Detect which cell encompasses the target text, then output its [X, Y] center coordinate. 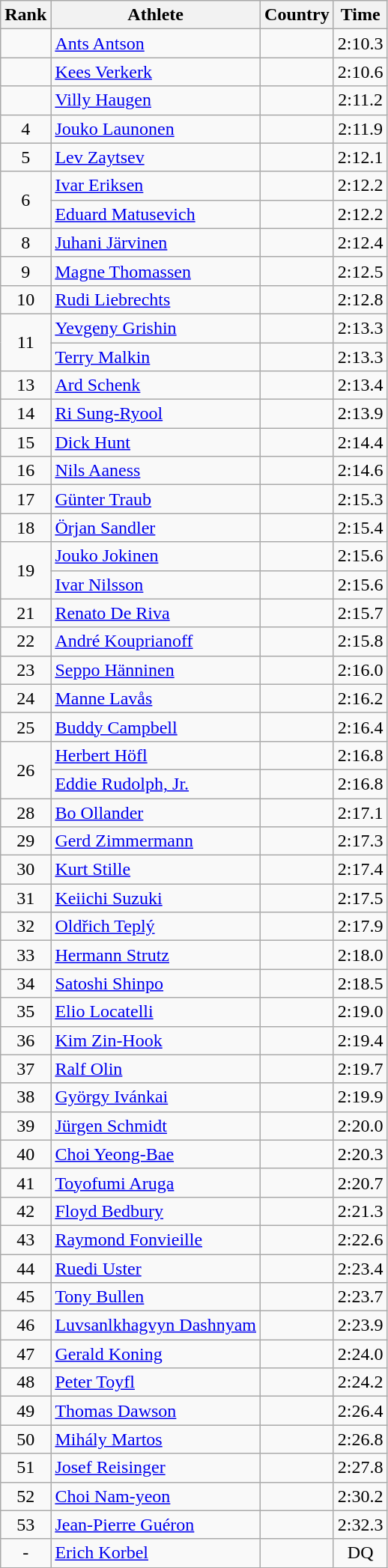
Toyofumi Aruga [156, 1183]
6 [25, 200]
Ants Antson [156, 43]
2:14.4 [360, 442]
Ivar Eriksen [156, 186]
2:12.4 [360, 242]
Hermann Strutz [156, 955]
Ralf Olin [156, 1069]
2:10.3 [360, 43]
Ruedi Uster [156, 1269]
42 [25, 1211]
41 [25, 1183]
2:17.9 [360, 927]
24 [25, 698]
34 [25, 983]
Ivar Nilsson [156, 585]
32 [25, 927]
49 [25, 1411]
Keiichi Suzuki [156, 898]
Choi Yeong-Bae [156, 1154]
2:20.3 [360, 1154]
Jean-Pierre Guéron [156, 1525]
2:12.5 [360, 271]
György Ivánkai [156, 1097]
29 [25, 841]
2:16.0 [360, 670]
2:15.7 [360, 613]
2:12.1 [360, 157]
2:17.1 [360, 812]
31 [25, 898]
2:18.0 [360, 955]
Floyd Bedbury [156, 1211]
2:19.4 [360, 1040]
33 [25, 955]
2:24.0 [360, 1354]
14 [25, 414]
50 [25, 1439]
Oldřich Teplý [156, 927]
2:22.6 [360, 1239]
DQ [360, 1553]
2:11.9 [360, 129]
2:24.2 [360, 1382]
35 [25, 1012]
21 [25, 613]
Elio Locatelli [156, 1012]
2:15.4 [360, 528]
2:26.8 [360, 1439]
16 [25, 471]
17 [25, 499]
2:14.6 [360, 471]
2:16.2 [360, 698]
2:11.2 [360, 100]
Tony Bullen [156, 1297]
2:10.6 [360, 72]
26 [25, 769]
Rudi Liebrechts [156, 299]
22 [25, 641]
2:17.4 [360, 870]
40 [25, 1154]
Jürgen Schmidt [156, 1126]
Terry Malkin [156, 357]
- [25, 1553]
Thomas Dawson [156, 1411]
37 [25, 1069]
Satoshi Shinpo [156, 983]
Jouko Jokinen [156, 556]
2:23.9 [360, 1326]
2:23.7 [360, 1297]
2:13.4 [360, 385]
13 [25, 385]
19 [25, 570]
Magne Thomassen [156, 271]
Kees Verkerk [156, 72]
Herbert Höfl [156, 755]
5 [25, 157]
44 [25, 1269]
Josef Reisinger [156, 1468]
Jouko Launonen [156, 129]
47 [25, 1354]
Athlete [156, 15]
8 [25, 242]
4 [25, 129]
Günter Traub [156, 499]
2:16.4 [360, 727]
Erich Korbel [156, 1553]
25 [25, 727]
39 [25, 1126]
Eduard Matusevich [156, 214]
2:20.7 [360, 1183]
Gerd Zimmermann [156, 841]
48 [25, 1382]
Ri Sung-Ryool [156, 414]
45 [25, 1297]
2:12.8 [360, 299]
2:30.2 [360, 1496]
2:15.8 [360, 641]
Bo Ollander [156, 812]
Villy Haugen [156, 100]
2:26.4 [360, 1411]
11 [25, 342]
2:20.0 [360, 1126]
2:27.8 [360, 1468]
2:17.3 [360, 841]
Country [297, 15]
Peter Toyfl [156, 1382]
Dick Hunt [156, 442]
2:13.9 [360, 414]
53 [25, 1525]
Choi Nam-yeon [156, 1496]
Rank [25, 15]
Kurt Stille [156, 870]
Lev Zaytsev [156, 157]
Seppo Hänninen [156, 670]
Buddy Campbell [156, 727]
2:17.5 [360, 898]
18 [25, 528]
André Kouprianoff [156, 641]
9 [25, 271]
Eddie Rudolph, Jr. [156, 784]
Örjan Sandler [156, 528]
43 [25, 1239]
46 [25, 1326]
Juhani Järvinen [156, 242]
36 [25, 1040]
Renato De Riva [156, 613]
Mihály Martos [156, 1439]
38 [25, 1097]
Raymond Fonvieille [156, 1239]
10 [25, 299]
Manne Lavås [156, 698]
52 [25, 1496]
2:21.3 [360, 1211]
28 [25, 812]
Yevgeny Grishin [156, 328]
30 [25, 870]
2:15.3 [360, 499]
Time [360, 15]
2:32.3 [360, 1525]
Luvsanlkhagvyn Dashnyam [156, 1326]
2:19.0 [360, 1012]
2:19.9 [360, 1097]
2:23.4 [360, 1269]
Nils Aaness [156, 471]
51 [25, 1468]
Ard Schenk [156, 385]
Gerald Koning [156, 1354]
23 [25, 670]
15 [25, 442]
Kim Zin-Hook [156, 1040]
2:19.7 [360, 1069]
2:18.5 [360, 983]
